Provide the (x, y) coordinate of the cell's center where the given text is located.  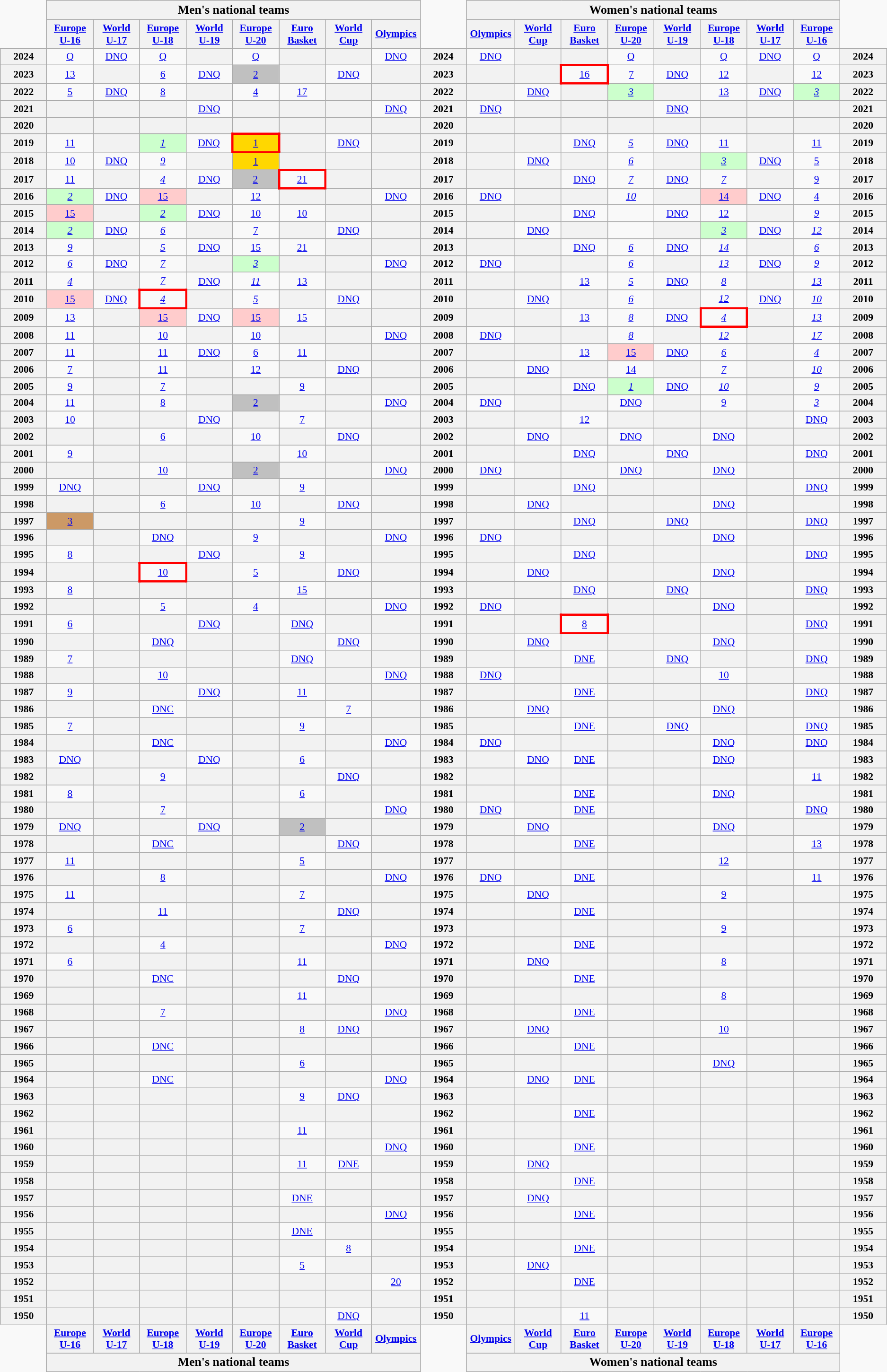
16 (584, 75)
20 (396, 1282)
